Search for the cell housing the specified text and yield its (X, Y) center coordinate. 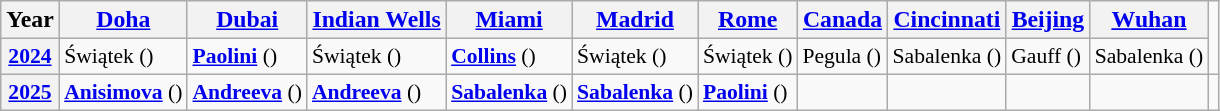
Dubai (246, 20)
2024 (30, 57)
Wuhan (1150, 20)
Gauff () (1048, 57)
Beijing (1048, 20)
Doha (123, 20)
Canada (842, 20)
Rome (748, 20)
Year (30, 20)
Miami (509, 20)
Madrid (635, 20)
Anisimova () (123, 93)
Pegula () (842, 57)
2025 (30, 93)
Indian Wells (376, 20)
Collins () (509, 57)
Cincinnati (948, 20)
